For the text-containing cell, return its midpoint in [x, y] coordinate format. 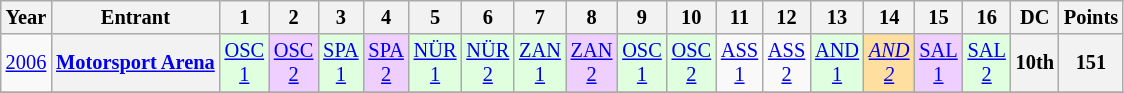
5 [436, 17]
Year [26, 17]
1 [244, 17]
4 [386, 17]
151 [1091, 63]
6 [488, 17]
ASS2 [786, 63]
Entrant [135, 17]
2006 [26, 63]
15 [938, 17]
ZAN2 [592, 63]
7 [540, 17]
SPA2 [386, 63]
12 [786, 17]
14 [889, 17]
AND2 [889, 63]
SAL1 [938, 63]
10 [692, 17]
3 [340, 17]
ASS1 [740, 63]
NÜR1 [436, 63]
AND1 [837, 63]
13 [837, 17]
8 [592, 17]
2 [294, 17]
NÜR2 [488, 63]
DC [1035, 17]
SAL2 [987, 63]
9 [642, 17]
ZAN1 [540, 63]
Motorsport Arena [135, 63]
Points [1091, 17]
SPA1 [340, 63]
16 [987, 17]
10th [1035, 63]
11 [740, 17]
